Provide the [x, y] coordinate of the cell's center where the given text is located.  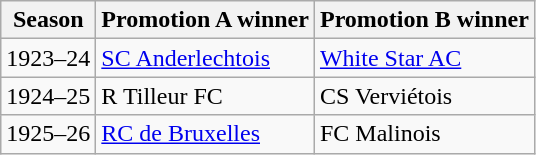
CS Verviétois [424, 96]
FC Malinois [424, 134]
R Tilleur FC [206, 96]
Promotion B winner [424, 20]
Season [48, 20]
RC de Bruxelles [206, 134]
1925–26 [48, 134]
1923–24 [48, 58]
White Star AC [424, 58]
SC Anderlechtois [206, 58]
Promotion A winner [206, 20]
1924–25 [48, 96]
